Return (X, Y) of the center of cell containing provided text 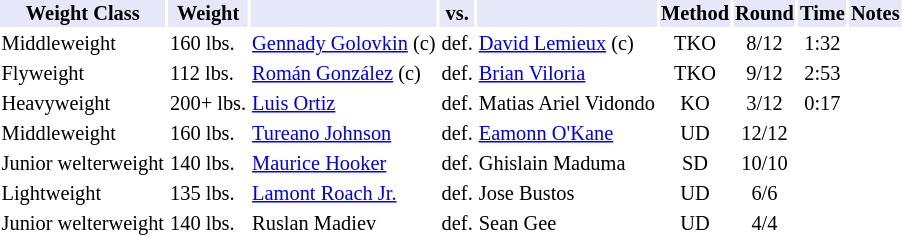
2:53 (822, 74)
Weight Class (83, 14)
9/12 (764, 74)
140 lbs. (208, 164)
8/12 (764, 44)
SD (696, 164)
135 lbs. (208, 194)
Gennady Golovkin (c) (344, 44)
Notes (875, 14)
3/12 (764, 104)
Ghislain Maduma (566, 164)
12/12 (764, 134)
Lamont Roach Jr. (344, 194)
Eamonn O'Kane (566, 134)
112 lbs. (208, 74)
Jose Bustos (566, 194)
200+ lbs. (208, 104)
10/10 (764, 164)
Time (822, 14)
vs. (457, 14)
Flyweight (83, 74)
Weight (208, 14)
6/6 (764, 194)
Luis Ortiz (344, 104)
Brian Viloria (566, 74)
Maurice Hooker (344, 164)
Tureano Johnson (344, 134)
David Lemieux (c) (566, 44)
1:32 (822, 44)
KO (696, 104)
0:17 (822, 104)
Method (696, 14)
Junior welterweight (83, 164)
Román González (c) (344, 74)
Matias Ariel Vidondo (566, 104)
Round (764, 14)
Heavyweight (83, 104)
Lightweight (83, 194)
